For the text-containing cell, return its midpoint in (x, y) coordinate format. 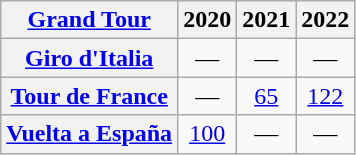
122 (326, 96)
Tour de France (90, 96)
Giro d'Italia (90, 58)
Vuelta a España (90, 134)
2021 (266, 20)
Grand Tour (90, 20)
2022 (326, 20)
2020 (208, 20)
100 (208, 134)
65 (266, 96)
